Search for the cell housing the specified text and yield its [x, y] center coordinate. 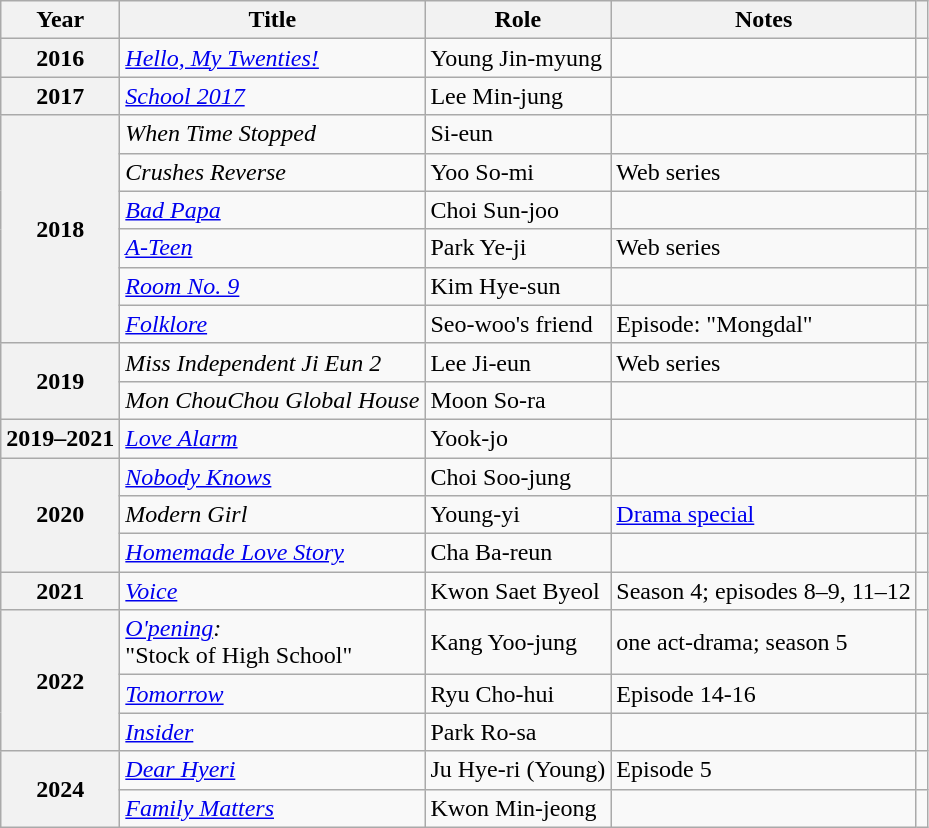
2019–2021 [60, 438]
Family Matters [272, 808]
Young Jin-myung [518, 58]
2017 [60, 96]
When Time Stopped [272, 134]
Title [272, 20]
Yoo So-mi [518, 172]
Year [60, 20]
Young-yi [518, 515]
Moon So-ra [518, 400]
School 2017 [272, 96]
Kwon Saet Byeol [518, 591]
2018 [60, 229]
Kang Yoo-jung [518, 642]
Tomorrow [272, 694]
Role [518, 20]
Park Ro-sa [518, 732]
Kwon Min-jeong [518, 808]
Lee Min-jung [518, 96]
Yook-jo [518, 438]
Episode 5 [764, 770]
Hello, My Twenties! [272, 58]
Notes [764, 20]
Lee Ji-eun [518, 362]
Bad Papa [272, 210]
Mon ChouChou Global House [272, 400]
2016 [60, 58]
Love Alarm [272, 438]
Ryu Cho-hui [518, 694]
Seo-woo's friend [518, 324]
2020 [60, 515]
Choi Soo-jung [518, 477]
Folklore [272, 324]
Ju Hye-ri (Young) [518, 770]
2024 [60, 789]
Homemade Love Story [272, 553]
Nobody Knows [272, 477]
2021 [60, 591]
2022 [60, 680]
Insider [272, 732]
one act-drama; season 5 [764, 642]
Park Ye-ji [518, 248]
Kim Hye-sun [518, 286]
A-Teen [272, 248]
Crushes Reverse [272, 172]
Modern Girl [272, 515]
Episode: "Mongdal" [764, 324]
Si-eun [518, 134]
Dear Hyeri [272, 770]
Miss Independent Ji Eun 2 [272, 362]
Season 4; episodes 8–9, 11–12 [764, 591]
Room No. 9 [272, 286]
O'pening:"Stock of High School" [272, 642]
Cha Ba-reun [518, 553]
Voice [272, 591]
Drama special [764, 515]
Episode 14-16 [764, 694]
Choi Sun-joo [518, 210]
2019 [60, 381]
